Pinpoint the cell where the given text exists, returning its (X, Y) midpoint coordinate. 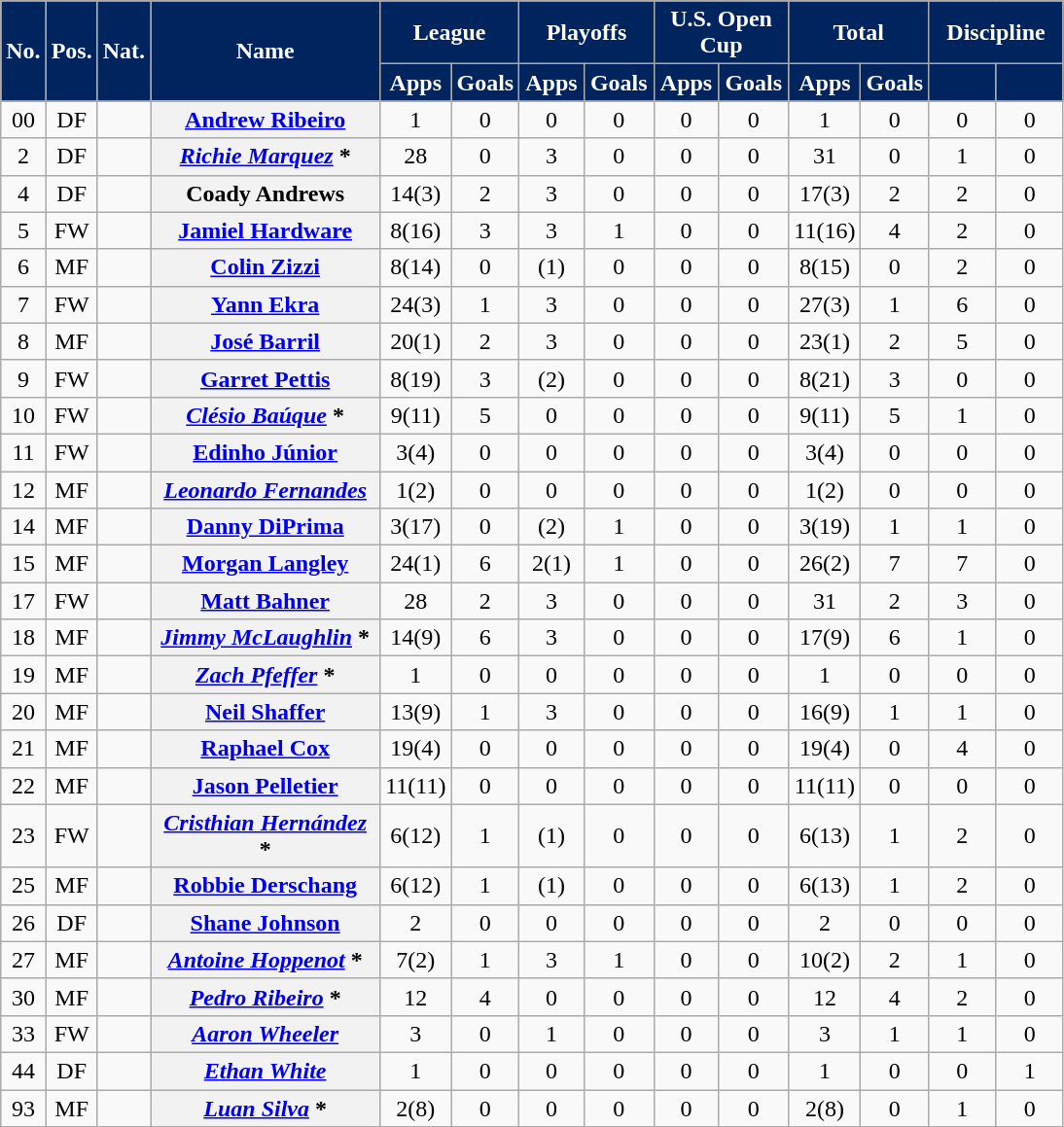
20(1) (416, 341)
33 (23, 1034)
Clésio Baúque * (266, 415)
10 (23, 415)
24(1) (416, 564)
Pedro Ribeiro * (266, 997)
No. (23, 51)
Playoffs (587, 33)
16(9) (825, 712)
23 (23, 836)
U.S. Open Cup (722, 33)
9 (23, 378)
Richie Marquez * (266, 157)
17(9) (825, 638)
Matt Bahner (266, 601)
8 (23, 341)
26 (23, 923)
14(3) (416, 194)
8(15) (825, 267)
25 (23, 886)
Ethan White (266, 1071)
Leonardo Fernandes (266, 489)
00 (23, 120)
8(16) (416, 230)
Neil Shaffer (266, 712)
8(21) (825, 378)
Danny DiPrima (266, 527)
Aaron Wheeler (266, 1034)
Nat. (124, 51)
Morgan Langley (266, 564)
26(2) (825, 564)
21 (23, 749)
Andrew Ribeiro (266, 120)
José Barril (266, 341)
23(1) (825, 341)
Luan Silva * (266, 1108)
7(2) (416, 960)
30 (23, 997)
19 (23, 675)
Jimmy McLaughlin * (266, 638)
Coady Andrews (266, 194)
44 (23, 1071)
17 (23, 601)
Yann Ekra (266, 304)
Total (859, 33)
93 (23, 1108)
3(19) (825, 527)
15 (23, 564)
14(9) (416, 638)
Shane Johnson (266, 923)
18 (23, 638)
Edinho Júnior (266, 452)
Garret Pettis (266, 378)
Name (266, 51)
27 (23, 960)
Jamiel Hardware (266, 230)
2(1) (552, 564)
Raphael Cox (266, 749)
3(17) (416, 527)
Antoine Hoppenot * (266, 960)
8(14) (416, 267)
17(3) (825, 194)
Discipline (996, 33)
Pos. (72, 51)
27(3) (825, 304)
22 (23, 786)
Jason Pelletier (266, 786)
13(9) (416, 712)
Colin Zizzi (266, 267)
11(16) (825, 230)
20 (23, 712)
Cristhian Hernández * (266, 836)
Zach Pfeffer * (266, 675)
Robbie Derschang (266, 886)
League (449, 33)
11 (23, 452)
24(3) (416, 304)
8(19) (416, 378)
14 (23, 527)
10(2) (825, 960)
